From the cell containing the given text, extract its center point as [x, y] coordinate. 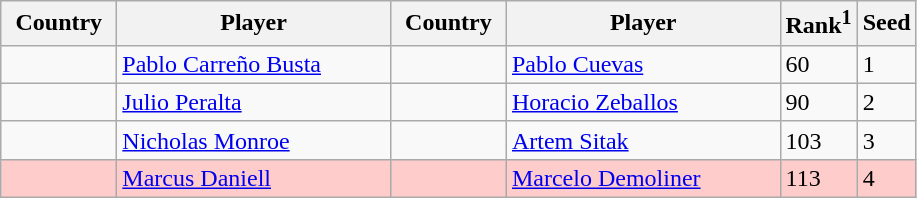
4 [886, 178]
Julio Peralta [254, 102]
2 [886, 102]
Rank1 [818, 24]
113 [818, 178]
Marcelo Demoliner [643, 178]
90 [818, 102]
Horacio Zeballos [643, 102]
Pablo Carreño Busta [254, 64]
103 [818, 140]
Artem Sitak [643, 140]
Marcus Daniell [254, 178]
Nicholas Monroe [254, 140]
Pablo Cuevas [643, 64]
60 [818, 64]
3 [886, 140]
1 [886, 64]
Seed [886, 24]
